Search for the cell housing the specified text and yield its (X, Y) center coordinate. 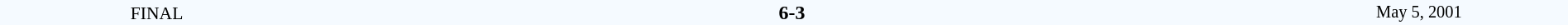
6-3 (791, 12)
FINAL (157, 12)
May 5, 2001 (1419, 12)
